Determine the [X, Y] coordinate at the center of the cell enclosing the given text.  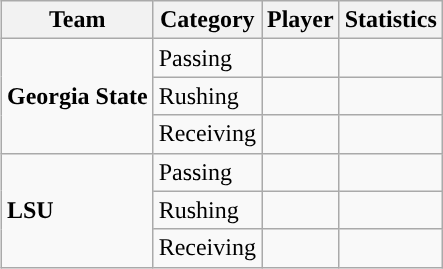
LSU [77, 210]
Statistics [390, 20]
Georgia State [77, 96]
Player [301, 20]
Team [77, 20]
Category [207, 20]
